Search for the cell housing the specified text and yield its [x, y] center coordinate. 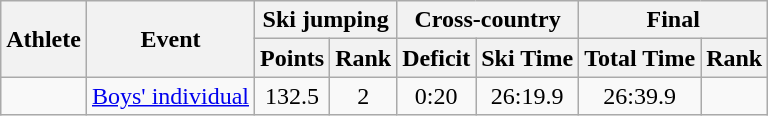
Deficit [436, 58]
Athlete [44, 39]
26:39.9 [640, 96]
Total Time [640, 58]
Points [292, 58]
2 [364, 96]
132.5 [292, 96]
Ski Time [528, 58]
Final [674, 20]
26:19.9 [528, 96]
0:20 [436, 96]
Event [170, 39]
Boys' individual [170, 96]
Ski jumping [326, 20]
Cross-country [488, 20]
